Find where the given text appears and provide that cell's center as [x, y] coordinate. 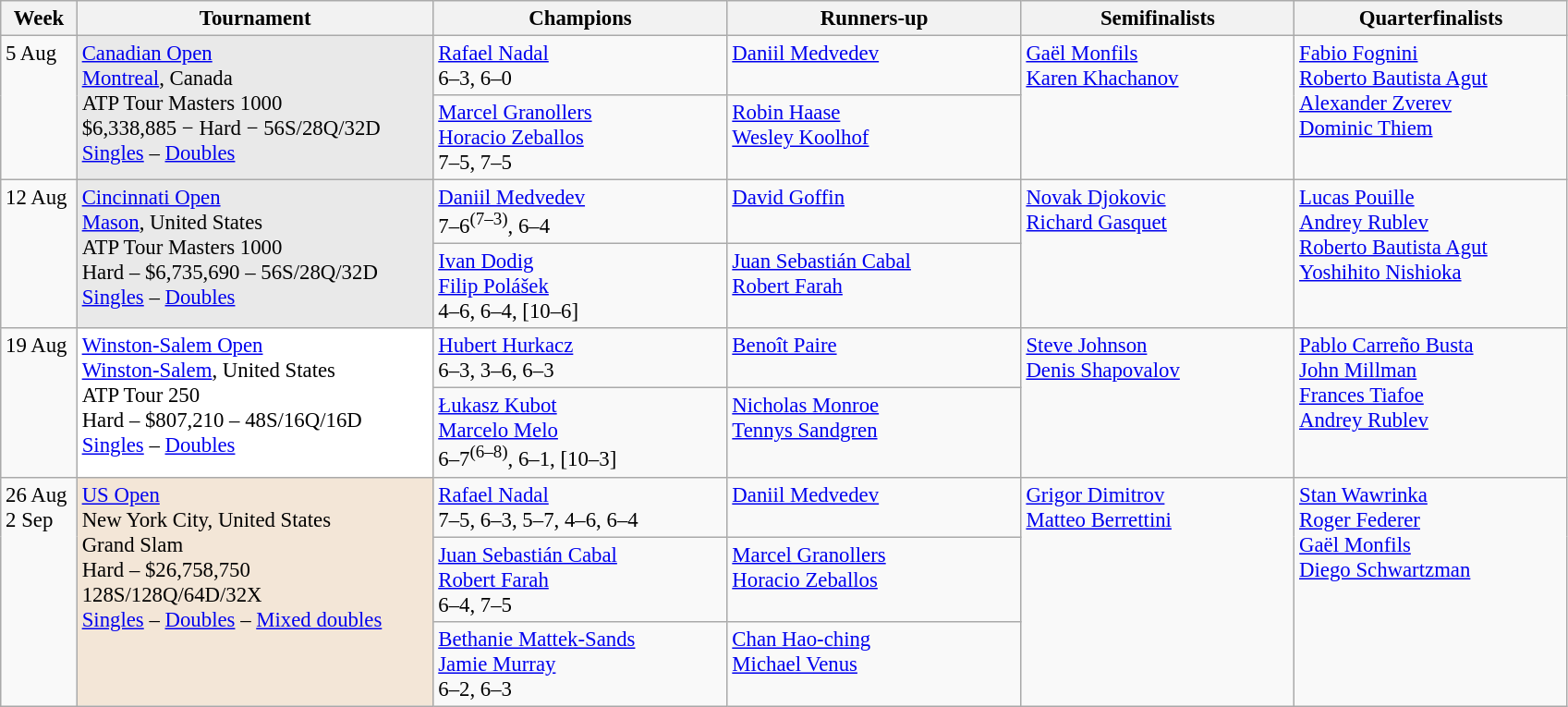
Novak Djokovic Richard Gasquet [1158, 255]
Łukasz Kubot Marcelo Melo 6–7(6–8), 6–1, [10–3] [580, 433]
Champions [580, 18]
Benoît Paire [874, 359]
Marcel Granollers Horacio Zeballos7–5, 7–5 [580, 138]
Week [39, 18]
US Open New York City, United StatesGrand SlamHard – $26,758,750128S/128Q/64D/32XSingles – Doubles – Mixed doubles [255, 591]
Rafael Nadal 6–3, 6–0 [580, 67]
Robin Haase Wesley Koolhof [874, 138]
Winston-Salem Open Winston-Salem, United States ATP Tour 250Hard – $807,210 – 48S/16Q/16DSingles – Doubles [255, 403]
David Goffin [874, 213]
Lucas Pouille Andrey Rublev Roberto Bautista Agut Yoshihito Nishioka [1431, 255]
Chan Hao-ching Michael Venus [874, 664]
19 Aug [39, 403]
Quarterfinalists [1431, 18]
26 Aug2 Sep [39, 591]
Tournament [255, 18]
Ivan Dodig Filip Polášek 4–6, 6–4, [10–6] [580, 286]
Steve Johnson Denis Shapovalov [1158, 403]
Hubert Hurkacz 6–3, 3–6, 6–3 [580, 359]
Daniil Medvedev 7–6(7–3), 6–4 [580, 213]
Runners-up [874, 18]
Bethanie Mattek-Sands Jamie Murray6–2, 6–3 [580, 664]
Grigor Dimitrov Matteo Berrettini [1158, 591]
Rafael Nadal 7–5, 6–3, 5–7, 4–6, 6–4 [580, 506]
Nicholas Monroe Tennys Sandgren [874, 433]
Marcel Granollers Horacio Zeballos [874, 579]
5 Aug [39, 108]
Canadian Open Montreal, CanadaATP Tour Masters 1000$6,338,885 − Hard − 56S/28Q/32DSingles – Doubles [255, 108]
Fabio Fognini Roberto Bautista Agut Alexander Zverev Dominic Thiem [1431, 108]
12 Aug [39, 255]
Juan Sebastián Cabal Robert Farah [874, 286]
Juan Sebastián Cabal Robert Farah6–4, 7–5 [580, 579]
Cincinnati Open Mason, United StatesATP Tour Masters 1000Hard – $6,735,690 – 56S/28Q/32DSingles – Doubles [255, 255]
Pablo Carreño Busta John Millman Frances Tiafoe Andrey Rublev [1431, 403]
Semifinalists [1158, 18]
Stan Wawrinka Roger Federer Gaël Monfils Diego Schwartzman [1431, 591]
Gaël Monfils Karen Khachanov [1158, 108]
